Find where the given text appears and provide that cell's center as [X, Y] coordinate. 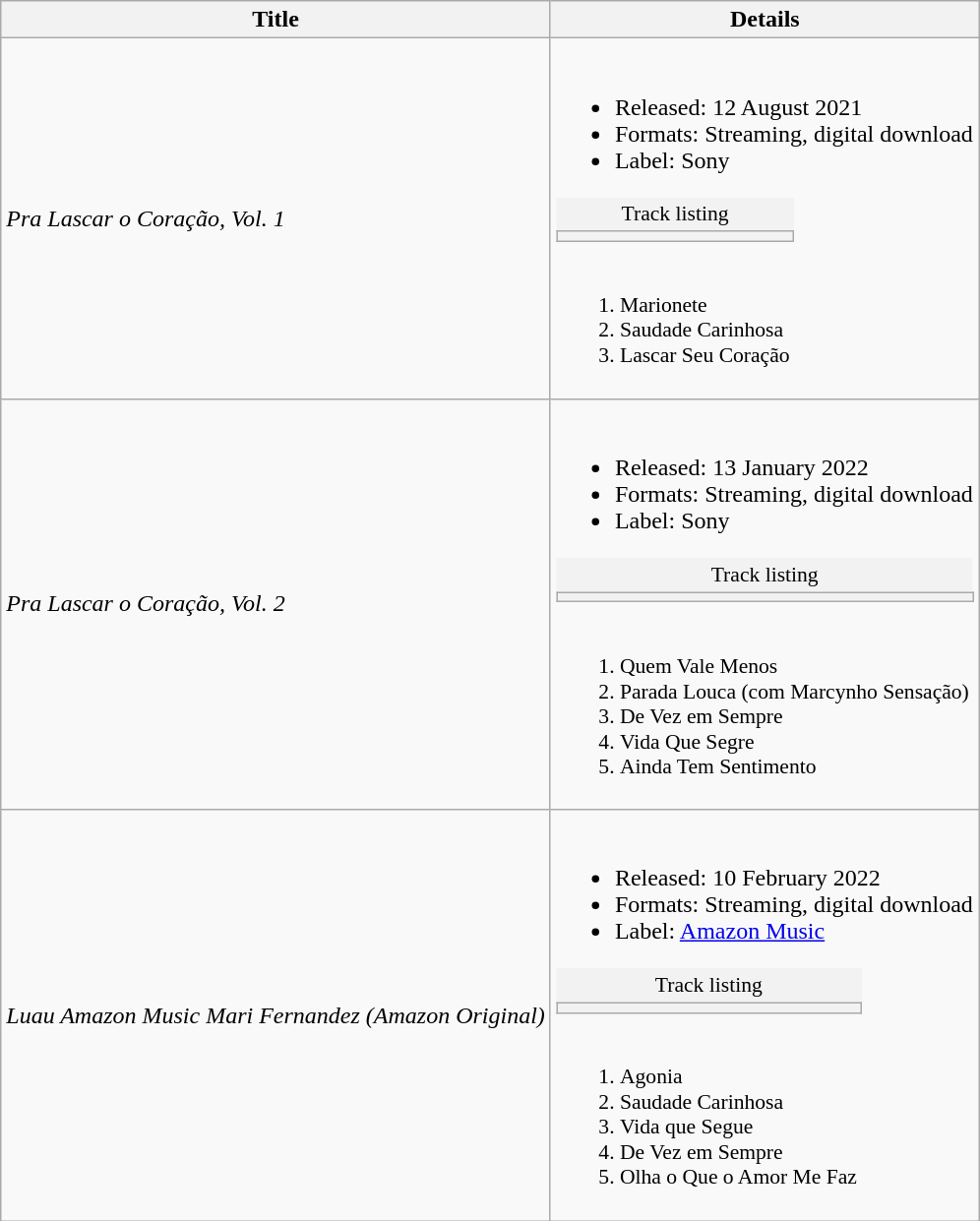
MarioneteSaudade CarinhosaLascar Seu Coração [675, 317]
Luau Amazon Music Mari Fernandez (Amazon Original) [276, 1015]
Title [276, 20]
Quem Vale MenosParada Louca (com Marcynho Sensação)De Vez em SempreVida Que SegreAinda Tem Sentimento [766, 703]
Details [765, 20]
Released: 12 August 2021Formats: Streaming, digital downloadLabel: Sony Track listing MarioneteSaudade CarinhosaLascar Seu Coração [765, 218]
Pra Lascar o Coração, Vol. 1 [276, 218]
AgoniaSaudade CarinhosaVida que SegueDe Vez em SempreOlha o Que o Amor Me Faz [709, 1115]
Pra Lascar o Coração, Vol. 2 [276, 604]
